Return [X, Y] of the center of cell containing provided text 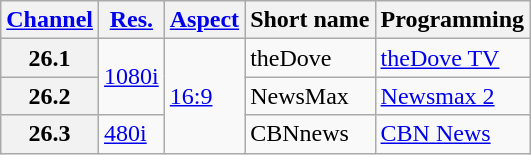
26.3 [50, 134]
NewsMax [310, 96]
CBN News [452, 134]
1080i [132, 77]
Aspect [204, 20]
theDove TV [452, 58]
26.1 [50, 58]
Short name [310, 20]
16:9 [204, 96]
Programming [452, 20]
Newsmax 2 [452, 96]
480i [132, 134]
CBNnews [310, 134]
Res. [132, 20]
theDove [310, 58]
26.2 [50, 96]
Channel [50, 20]
